Pinpoint the cell where the given text exists, returning its [x, y] midpoint coordinate. 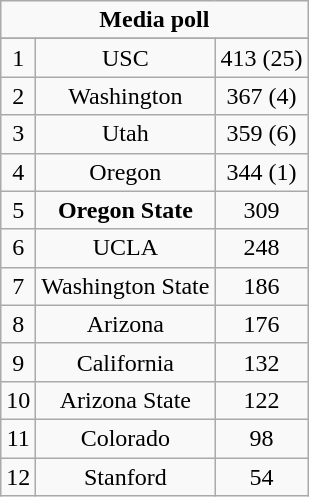
California [126, 362]
Colorado [126, 438]
11 [18, 438]
9 [18, 362]
Washington State [126, 286]
176 [262, 324]
10 [18, 400]
413 (25) [262, 58]
12 [18, 477]
Media poll [154, 20]
7 [18, 286]
UCLA [126, 248]
122 [262, 400]
2 [18, 96]
344 (1) [262, 172]
6 [18, 248]
Utah [126, 134]
Washington [126, 96]
USC [126, 58]
309 [262, 210]
367 (4) [262, 96]
132 [262, 362]
Arizona [126, 324]
Arizona State [126, 400]
8 [18, 324]
4 [18, 172]
98 [262, 438]
248 [262, 248]
Oregon [126, 172]
186 [262, 286]
Oregon State [126, 210]
3 [18, 134]
5 [18, 210]
54 [262, 477]
1 [18, 58]
359 (6) [262, 134]
Stanford [126, 477]
